From the cell containing the given text, extract its center point as (X, Y) coordinate. 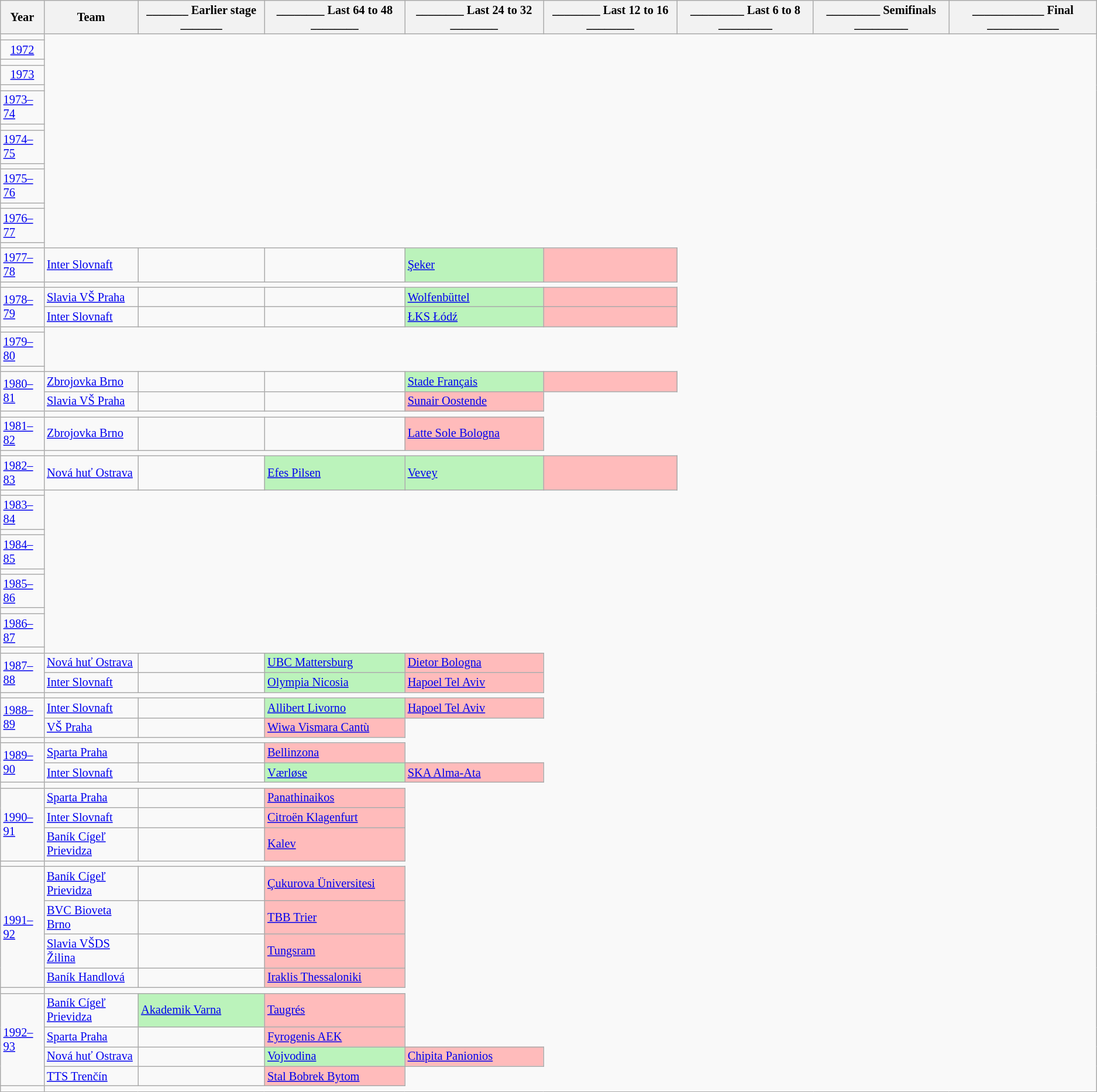
1974–75 (22, 147)
Efes Pilsen (335, 473)
Allibert Livorno (335, 708)
1973 (22, 75)
Stade Français (474, 381)
SKA Alma-Ata (474, 773)
1977–78 (22, 265)
Olympia Nicosia (335, 683)
________ Last 64 to 48 ________ (335, 17)
Værløse (335, 773)
1976–77 (22, 225)
1980–81 (22, 391)
Wolfenbüttel (474, 297)
1989–90 (22, 763)
Şeker (474, 265)
Akademik Varna (201, 1010)
Baník Handlová (91, 977)
1992–93 (22, 1040)
_______ Earlier stage _______ (201, 17)
Latte Sole Bologna (474, 433)
1972 (22, 50)
Year (22, 17)
Kalev (335, 844)
1978–79 (22, 306)
BVC Bioveta Brno (91, 917)
1985–86 (22, 591)
Dietor Bologna (474, 663)
Taugrés (335, 1010)
Team (91, 17)
Iraklis Thessaloniki (335, 977)
Fyrogenis AEK (335, 1036)
1981–82 (22, 433)
Sunair Oostende (474, 401)
1982–83 (22, 473)
UBC Mattersburg (335, 663)
____________ Final ____________ (1023, 17)
Vojvodina (335, 1056)
1990–91 (22, 825)
Wiwa Vismara Cantù (335, 728)
Chipita Panionios (474, 1056)
ŁKS Łódź (474, 316)
1973–74 (22, 107)
Tungsram (335, 951)
1975–76 (22, 186)
1991–92 (22, 928)
________ Last 24 to 32 ________ (474, 17)
Slavia VŠDS Žilina (91, 951)
1983–84 (22, 512)
1986–87 (22, 631)
VŠ Praha (91, 728)
Citroën Klagenfurt (335, 818)
TBB Trier (335, 917)
Bellinzona (335, 753)
1987–88 (22, 673)
Çukurova Üniversitesi (335, 884)
________ Last 12 to 16 ________ (611, 17)
_________ Semifinals _________ (881, 17)
TTS Trenčín (91, 1076)
1988–89 (22, 717)
1979–80 (22, 349)
Stal Bobrek Bytom (335, 1076)
Panathinaikos (335, 798)
_________ Last 6 to 8 _________ (745, 17)
1984–85 (22, 552)
Vevey (474, 473)
